Return [x, y] of the center of cell containing provided text 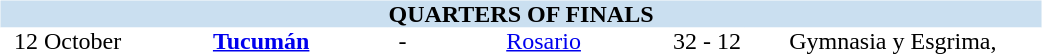
- [403, 42]
12 October [67, 42]
Tucumán [262, 42]
32 - 12 [707, 42]
QUARTERS OF FINALS [520, 14]
Rosario [544, 42]
Gymnasia y Esgrima, [892, 42]
